Detect which cell encompasses the target text, then output its [X, Y] center coordinate. 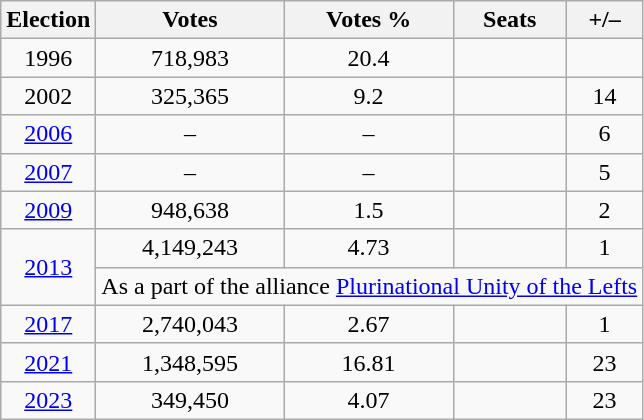
718,983 [190, 58]
948,638 [190, 210]
Votes [190, 20]
2006 [48, 134]
349,450 [190, 400]
16.81 [368, 362]
2 [604, 210]
2002 [48, 96]
4,149,243 [190, 248]
4.07 [368, 400]
5 [604, 172]
Election [48, 20]
+/– [604, 20]
2017 [48, 324]
2013 [48, 267]
9.2 [368, 96]
2021 [48, 362]
2023 [48, 400]
4.73 [368, 248]
2007 [48, 172]
325,365 [190, 96]
20.4 [368, 58]
1996 [48, 58]
14 [604, 96]
2.67 [368, 324]
1.5 [368, 210]
1,348,595 [190, 362]
As a part of the alliance Plurinational Unity of the Lefts [370, 286]
Seats [510, 20]
Votes % [368, 20]
6 [604, 134]
2009 [48, 210]
2,740,043 [190, 324]
